Determine the (x, y) coordinate at the center of the cell enclosing the given text.  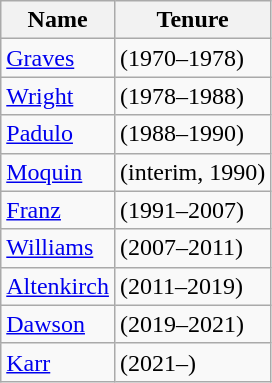
(1970–1978) (192, 58)
Franz (58, 210)
(2021–) (192, 362)
Moquin (58, 172)
(2011–2019) (192, 286)
(1988–1990) (192, 134)
(2019–2021) (192, 324)
Altenkirch (58, 286)
(1991–2007) (192, 210)
(1978–1988) (192, 96)
(2007–2011) (192, 248)
Name (58, 20)
(interim, 1990) (192, 172)
Tenure (192, 20)
Dawson (58, 324)
Wright (58, 96)
Padulo (58, 134)
Karr (58, 362)
Graves (58, 58)
Williams (58, 248)
